Pinpoint the cell where the given text exists, returning its [x, y] midpoint coordinate. 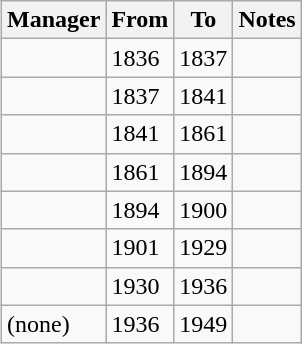
Notes [267, 20]
1900 [204, 210]
(none) [53, 324]
1930 [140, 286]
Manager [53, 20]
To [204, 20]
1901 [140, 248]
From [140, 20]
1949 [204, 324]
1836 [140, 58]
1929 [204, 248]
